From the cell containing the given text, extract its center point as [X, Y] coordinate. 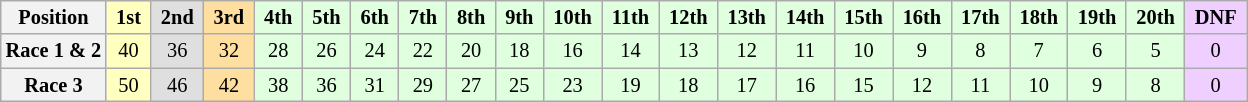
17 [746, 85]
32 [229, 51]
19 [630, 85]
31 [375, 85]
20th [1155, 17]
17th [980, 17]
18th [1039, 17]
5th [326, 17]
10th [572, 17]
26 [326, 51]
28 [278, 51]
5 [1155, 51]
15 [863, 85]
Race 1 & 2 [54, 51]
9th [519, 17]
Race 3 [54, 85]
3rd [229, 17]
20 [471, 51]
8th [471, 17]
13 [688, 51]
16th [922, 17]
23 [572, 85]
46 [178, 85]
7 [1039, 51]
14th [805, 17]
40 [128, 51]
42 [229, 85]
25 [519, 85]
29 [423, 85]
11th [630, 17]
22 [423, 51]
Position [54, 17]
50 [128, 85]
15th [863, 17]
38 [278, 85]
6 [1097, 51]
27 [471, 85]
14 [630, 51]
DNF [1216, 17]
13th [746, 17]
12th [688, 17]
19th [1097, 17]
1st [128, 17]
4th [278, 17]
2nd [178, 17]
6th [375, 17]
7th [423, 17]
24 [375, 51]
